Return the [X, Y] coordinate for the center point of the cell that contains the specified text.  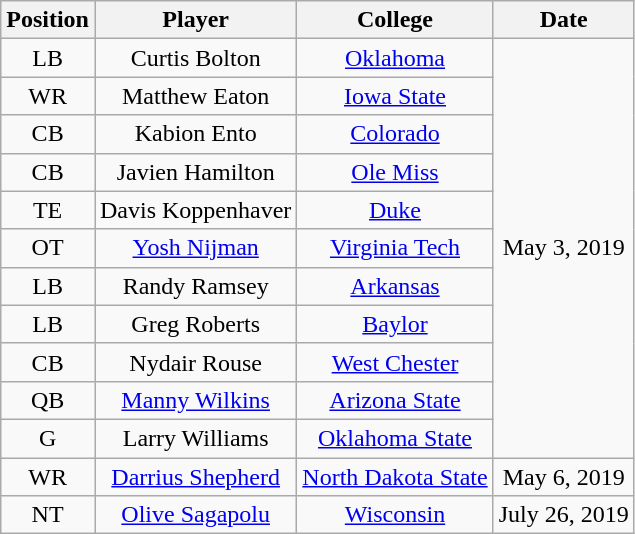
Manny Wilkins [195, 400]
Oklahoma State [395, 438]
Larry Williams [195, 438]
Iowa State [395, 96]
West Chester [395, 362]
Virginia Tech [395, 248]
QB [48, 400]
Randy Ramsey [195, 286]
Yosh Nijman [195, 248]
Ole Miss [395, 172]
Olive Sagapolu [195, 515]
July 26, 2019 [564, 515]
Curtis Bolton [195, 58]
Position [48, 20]
Player [195, 20]
Darrius Shepherd [195, 477]
Matthew Eaton [195, 96]
Kabion Ento [195, 134]
Colorado [395, 134]
Date [564, 20]
NT [48, 515]
Arkansas [395, 286]
Arizona State [395, 400]
Wisconsin [395, 515]
College [395, 20]
North Dakota State [395, 477]
Nydair Rouse [195, 362]
OT [48, 248]
TE [48, 210]
Davis Koppenhaver [195, 210]
May 3, 2019 [564, 248]
Duke [395, 210]
Greg Roberts [195, 324]
Baylor [395, 324]
G [48, 438]
Javien Hamilton [195, 172]
May 6, 2019 [564, 477]
Oklahoma [395, 58]
